Find where the given text appears and provide that cell's center as (X, Y) coordinate. 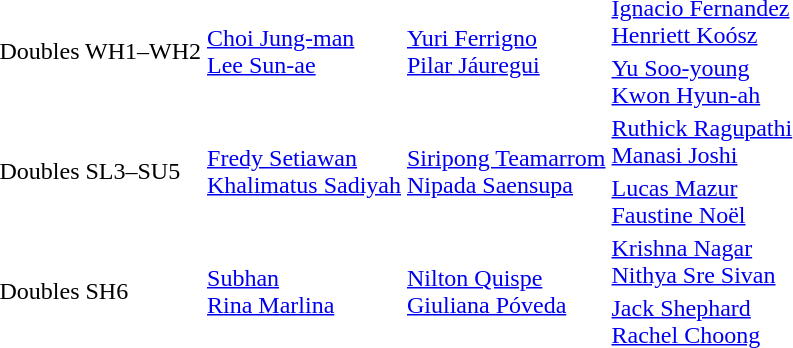
Fredy Setiawan Khalimatus Sadiyah (304, 172)
Siripong Teamarrom Nipada Saensupa (507, 172)
